Extract the (X, Y) coordinate from the center of the cell holding the provided text.  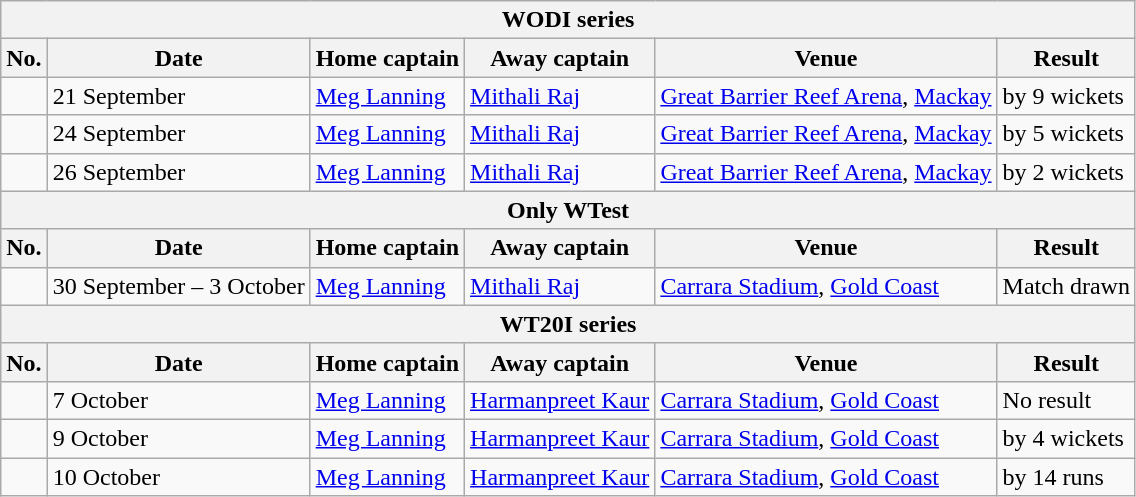
30 September – 3 October (178, 286)
26 September (178, 172)
24 September (178, 134)
Only WTest (568, 210)
by 2 wickets (1066, 172)
No result (1066, 400)
WT20I series (568, 324)
Match drawn (1066, 286)
9 October (178, 438)
WODI series (568, 20)
by 5 wickets (1066, 134)
by 4 wickets (1066, 438)
21 September (178, 96)
7 October (178, 400)
by 9 wickets (1066, 96)
10 October (178, 477)
by 14 runs (1066, 477)
